From the cell containing the given text, extract its center point as (X, Y) coordinate. 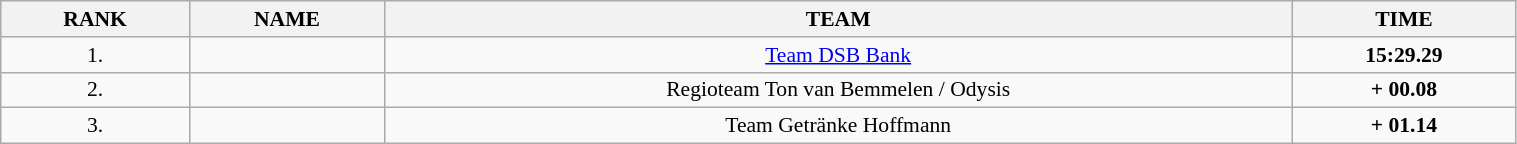
3. (96, 126)
15:29.29 (1404, 55)
Regioteam Ton van Bemmelen / Odysis (838, 90)
+ 01.14 (1404, 126)
+ 00.08 (1404, 90)
RANK (96, 19)
2. (96, 90)
TEAM (838, 19)
Team Getränke Hoffmann (838, 126)
NAME (288, 19)
1. (96, 55)
Team DSB Bank (838, 55)
TIME (1404, 19)
